Identify which cell holds the provided text, then report its [X, Y] central coordinate. 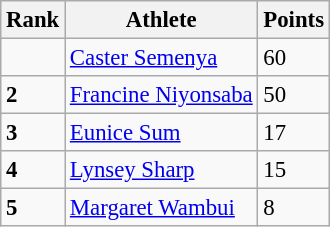
Caster Semenya [162, 58]
5 [33, 208]
60 [294, 58]
2 [33, 95]
Margaret Wambui [162, 208]
Rank [33, 20]
Points [294, 20]
8 [294, 208]
Athlete [162, 20]
4 [33, 170]
15 [294, 170]
Lynsey Sharp [162, 170]
50 [294, 95]
3 [33, 133]
Francine Niyonsaba [162, 95]
17 [294, 133]
Eunice Sum [162, 133]
